Detect which cell encompasses the target text, then output its [X, Y] center coordinate. 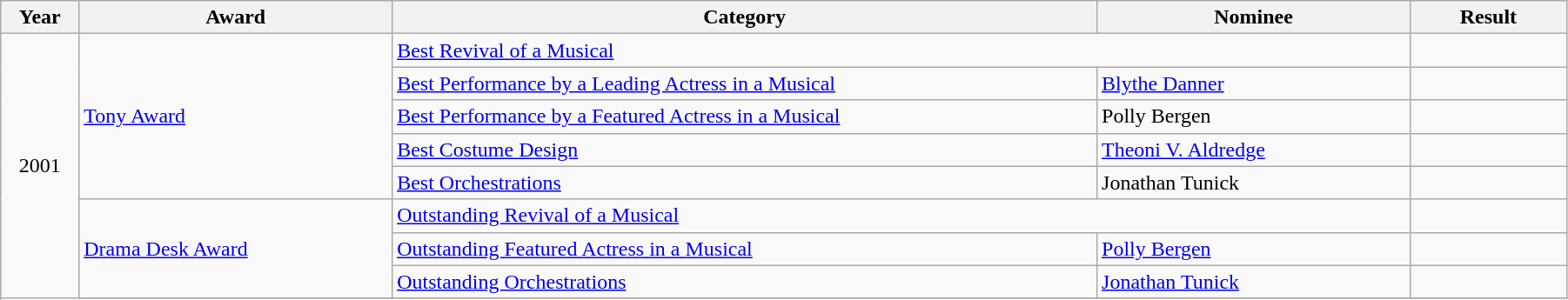
Best Performance by a Leading Actress in a Musical [745, 83]
Award [236, 17]
Category [745, 17]
Theoni V. Aldredge [1254, 150]
Drama Desk Award [236, 249]
Best Orchestrations [745, 183]
2001 [40, 166]
Outstanding Featured Actress in a Musical [745, 249]
Best Performance by a Featured Actress in a Musical [745, 117]
Result [1488, 17]
Best Costume Design [745, 150]
Year [40, 17]
Outstanding Orchestrations [745, 282]
Outstanding Revival of a Musical [901, 216]
Tony Award [236, 117]
Best Revival of a Musical [901, 50]
Nominee [1254, 17]
Blythe Danner [1254, 83]
